Search for the cell housing the specified text and yield its (x, y) center coordinate. 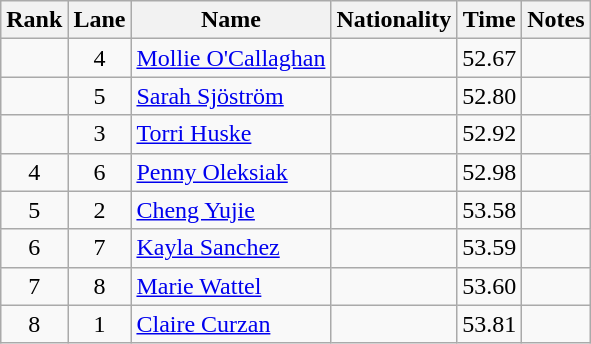
Mollie O'Callaghan (231, 58)
1 (100, 324)
53.59 (490, 248)
2 (100, 210)
Name (231, 20)
Time (490, 20)
52.98 (490, 172)
Torri Huske (231, 134)
Notes (556, 20)
52.92 (490, 134)
52.80 (490, 96)
Claire Curzan (231, 324)
Penny Oleksiak (231, 172)
53.81 (490, 324)
Kayla Sanchez (231, 248)
Rank (34, 20)
53.58 (490, 210)
Lane (100, 20)
Cheng Yujie (231, 210)
Nationality (394, 20)
53.60 (490, 286)
3 (100, 134)
52.67 (490, 58)
Marie Wattel (231, 286)
Sarah Sjöström (231, 96)
